Find where the given text appears and provide that cell's center as (X, Y) coordinate. 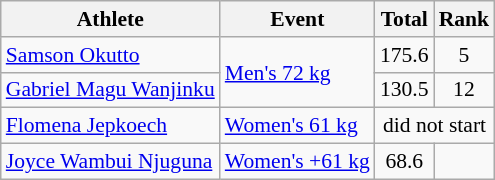
Event (298, 19)
12 (464, 90)
130.5 (404, 90)
Samson Okutto (110, 55)
Men's 72 kg (298, 72)
Women's 61 kg (298, 126)
Joyce Wambui Njuguna (110, 162)
Total (404, 19)
Gabriel Magu Wanjinku (110, 90)
Rank (464, 19)
Women's +61 kg (298, 162)
5 (464, 55)
68.6 (404, 162)
Flomena Jepkoech (110, 126)
Athlete (110, 19)
175.6 (404, 55)
did not start (434, 126)
